Determine the [x, y] coordinate at the center of the cell enclosing the given text.  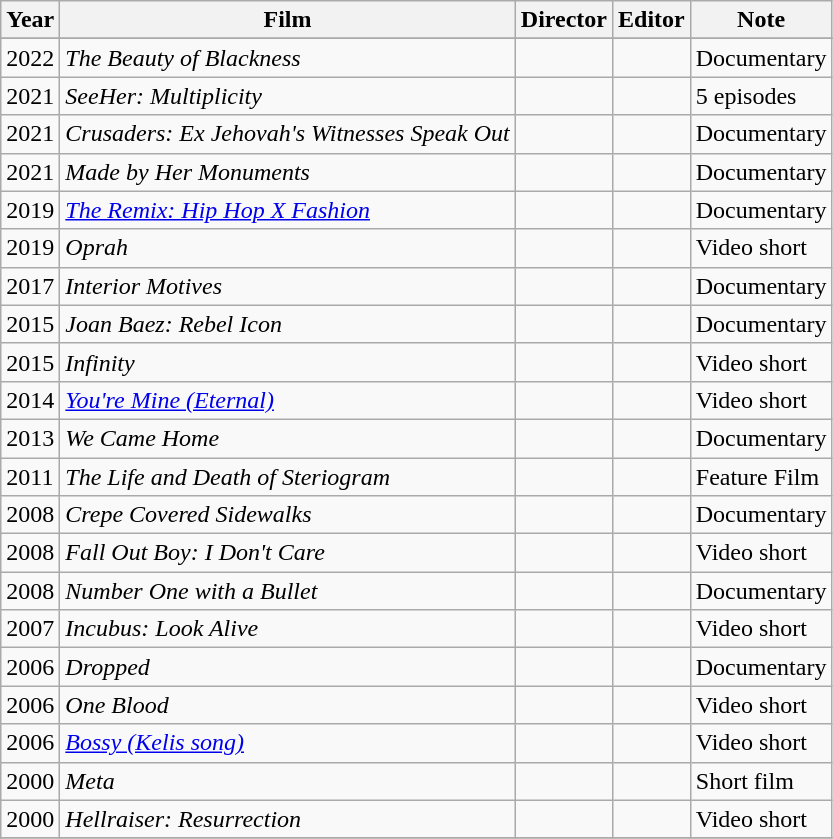
The Beauty of Blackness [288, 58]
Crepe Covered Sidewalks [288, 515]
Feature Film [761, 477]
Director [564, 20]
The Life and Death of Steriogram [288, 477]
Film [288, 20]
Fall Out Boy: I Don't Care [288, 553]
5 episodes [761, 96]
We Came Home [288, 438]
Made by Her Monuments [288, 172]
Interior Motives [288, 286]
Dropped [288, 667]
2014 [30, 400]
Hellraiser: Resurrection [288, 819]
Infinity [288, 362]
2007 [30, 629]
One Blood [288, 705]
You're Mine (Eternal) [288, 400]
2011 [30, 477]
Year [30, 20]
Joan Baez: Rebel Icon [288, 324]
SeeHer: Multiplicity [288, 96]
Meta [288, 781]
Crusaders: Ex Jehovah's Witnesses Speak Out [288, 134]
Incubus: Look Alive [288, 629]
Oprah [288, 248]
Bossy (Kelis song) [288, 743]
The Remix: Hip Hop X Fashion [288, 210]
2022 [30, 58]
2013 [30, 438]
Number One with a Bullet [288, 591]
Editor [652, 20]
Note [761, 20]
Short film [761, 781]
2017 [30, 286]
